Return (x, y) of the center of cell containing provided text 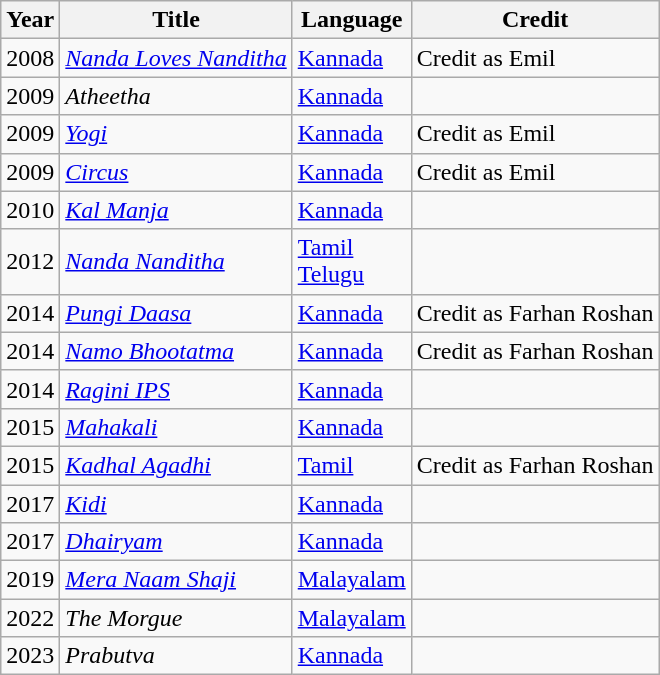
Prabutva (176, 656)
Language (352, 20)
Title (176, 20)
Kidi (176, 503)
Ragini IPS (176, 389)
Kadhal Agadhi (176, 465)
Pungi Daasa (176, 313)
Circus (176, 172)
TamilTelugu (352, 262)
Namo Bhootatma (176, 351)
2019 (30, 580)
Atheetha (176, 96)
Kal Manja (176, 210)
Credit (535, 20)
2010 (30, 210)
Mahakali (176, 427)
Mera Naam Shaji (176, 580)
2008 (30, 58)
Yogi (176, 134)
2012 (30, 262)
2022 (30, 618)
Nanda Nanditha (176, 262)
Year (30, 20)
2023 (30, 656)
Dhairyam (176, 542)
Nanda Loves Nanditha (176, 58)
Tamil (352, 465)
The Morgue (176, 618)
